Extract the (X, Y) coordinate from the center of the cell holding the provided text.  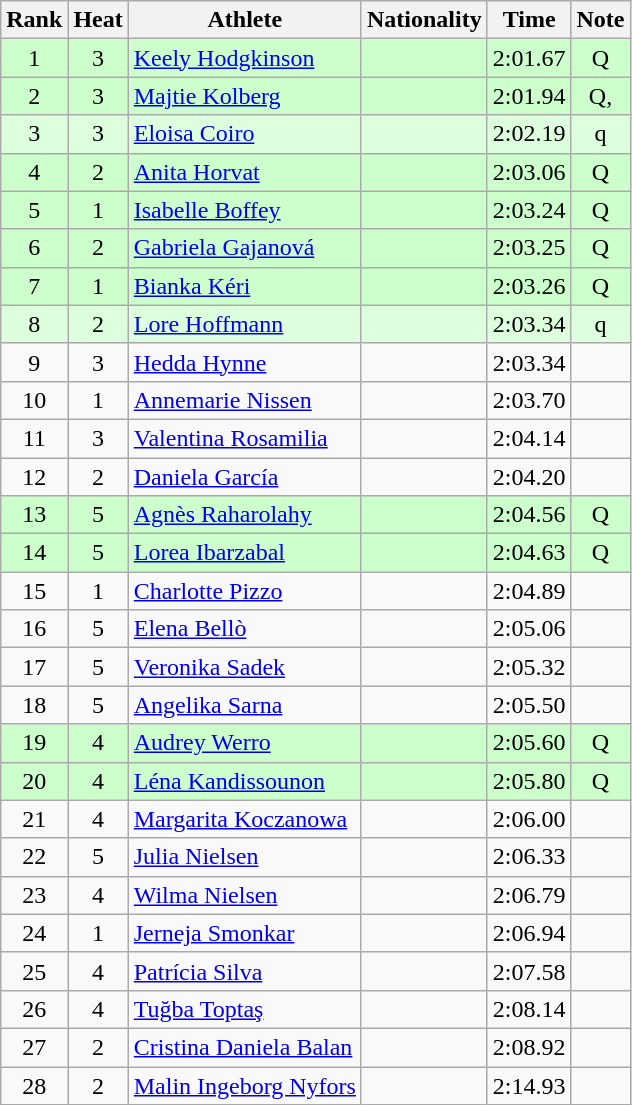
Wilma Nielsen (244, 895)
Athlete (244, 20)
2:05.60 (529, 743)
2:06.94 (529, 933)
2:14.93 (529, 1085)
23 (34, 895)
2:07.58 (529, 971)
27 (34, 1047)
Time (529, 20)
Rank (34, 20)
Julia Nielsen (244, 857)
Léna Kandissounon (244, 781)
10 (34, 400)
14 (34, 553)
Eloisa Coiro (244, 134)
8 (34, 324)
Veronika Sadek (244, 667)
6 (34, 248)
16 (34, 629)
2:04.14 (529, 438)
2:04.63 (529, 553)
2:05.50 (529, 705)
2:06.79 (529, 895)
Audrey Werro (244, 743)
7 (34, 286)
11 (34, 438)
Agnès Raharolahy (244, 515)
Elena Bellò (244, 629)
2:03.24 (529, 210)
Daniela García (244, 477)
Isabelle Boffey (244, 210)
26 (34, 1009)
2:02.19 (529, 134)
Heat (98, 20)
18 (34, 705)
2:05.80 (529, 781)
20 (34, 781)
Patrícia Silva (244, 971)
2:01.94 (529, 96)
21 (34, 819)
Charlotte Pizzo (244, 591)
25 (34, 971)
Angelika Sarna (244, 705)
19 (34, 743)
9 (34, 362)
2:04.20 (529, 477)
Lore Hoffmann (244, 324)
12 (34, 477)
Jerneja Smonkar (244, 933)
2:03.06 (529, 172)
2:06.33 (529, 857)
Q, (600, 96)
2:05.32 (529, 667)
Annemarie Nissen (244, 400)
2:05.06 (529, 629)
Nationality (424, 20)
Anita Horvat (244, 172)
Lorea Ibarzabal (244, 553)
2:03.25 (529, 248)
28 (34, 1085)
2:01.67 (529, 58)
Note (600, 20)
Gabriela Gajanová (244, 248)
Cristina Daniela Balan (244, 1047)
17 (34, 667)
13 (34, 515)
Malin Ingeborg Nyfors (244, 1085)
Keely Hodgkinson (244, 58)
Majtie Kolberg (244, 96)
2:03.70 (529, 400)
Bianka Kéri (244, 286)
2:08.14 (529, 1009)
Valentina Rosamilia (244, 438)
2:08.92 (529, 1047)
2:06.00 (529, 819)
15 (34, 591)
Tuğba Toptaş (244, 1009)
2:03.26 (529, 286)
2:04.89 (529, 591)
Hedda Hynne (244, 362)
22 (34, 857)
24 (34, 933)
2:04.56 (529, 515)
Margarita Koczanowa (244, 819)
